Locate the cell with the specified text and output its (x, y) center coordinate. 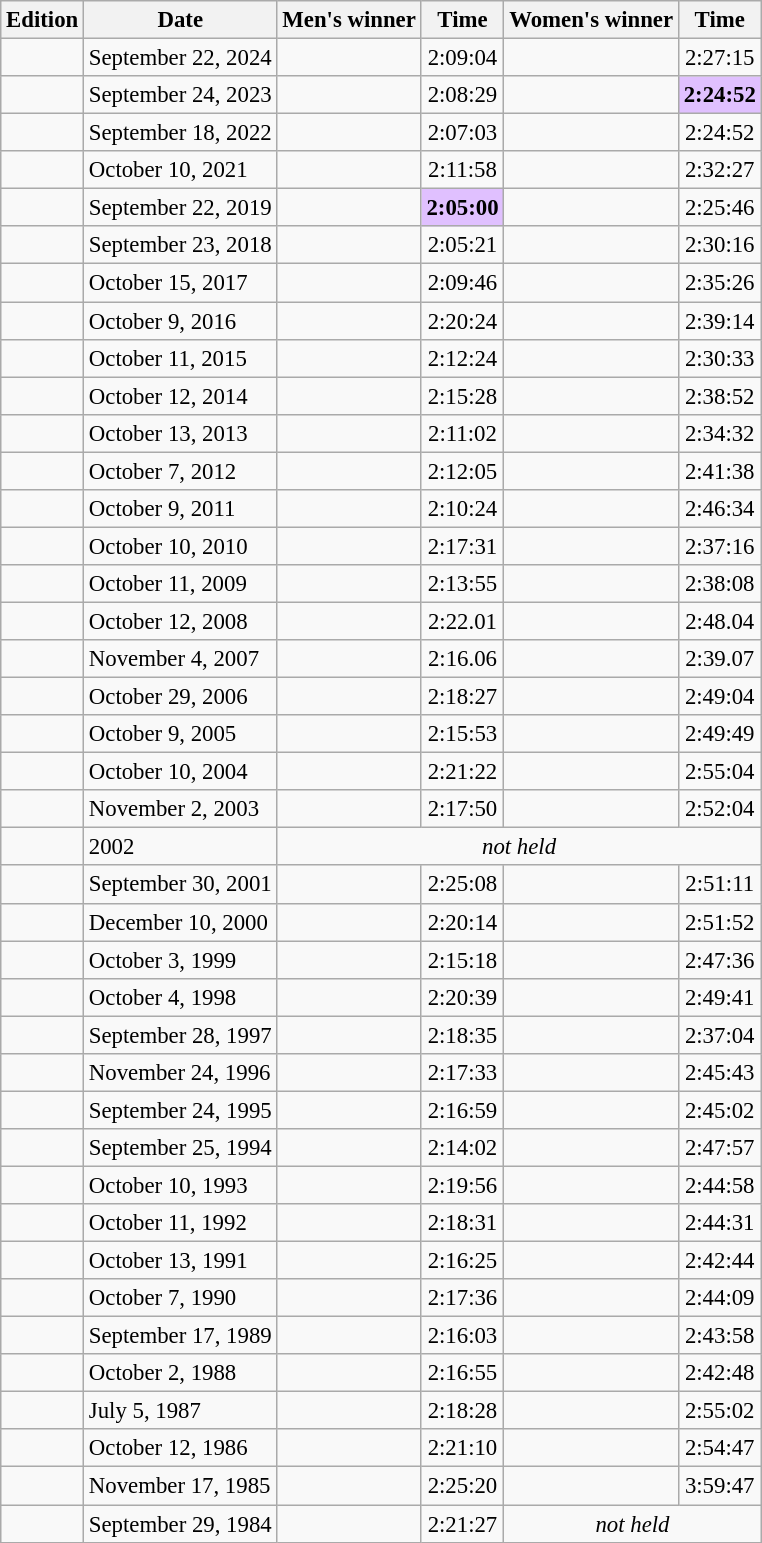
2:15:53 (462, 734)
2:44:09 (720, 1298)
2:21:22 (462, 772)
Edition (42, 20)
Date (180, 20)
October 9, 2016 (180, 321)
2:16:03 (462, 1336)
2:38:08 (720, 584)
September 25, 1994 (180, 1148)
2:18:27 (462, 697)
2:47:57 (720, 1148)
Men's winner (349, 20)
September 17, 1989 (180, 1336)
2:46:34 (720, 509)
2:51:11 (720, 885)
September 18, 2022 (180, 133)
2:55:04 (720, 772)
2:47:36 (720, 960)
2:30:33 (720, 358)
September 30, 2001 (180, 885)
October 10, 1993 (180, 1185)
2:43:58 (720, 1336)
September 24, 2023 (180, 95)
2:45:43 (720, 1073)
3:59:47 (720, 1486)
2:37:16 (720, 546)
September 29, 1984 (180, 1524)
2:05:21 (462, 245)
October 3, 1999 (180, 960)
2:21:27 (462, 1524)
2:25:46 (720, 208)
2:15:18 (462, 960)
2:38:52 (720, 396)
2:07:03 (462, 133)
October 10, 2010 (180, 546)
October 11, 2015 (180, 358)
October 11, 2009 (180, 584)
2:54:47 (720, 1449)
2:42:44 (720, 1261)
2:41:38 (720, 471)
October 4, 1998 (180, 997)
2:09:46 (462, 283)
October 12, 2014 (180, 396)
2:15:28 (462, 396)
2:51:52 (720, 922)
December 10, 2000 (180, 922)
2:20:39 (462, 997)
2:16:25 (462, 1261)
2:42:48 (720, 1373)
2:30:16 (720, 245)
2:10:24 (462, 509)
2:08:29 (462, 95)
2:18:35 (462, 1035)
2:39:14 (720, 321)
2:20:14 (462, 922)
October 10, 2021 (180, 170)
2:22.01 (462, 621)
October 2, 1988 (180, 1373)
September 24, 1995 (180, 1110)
September 22, 2019 (180, 208)
2:49:49 (720, 734)
October 7, 2012 (180, 471)
2:17:33 (462, 1073)
November 17, 1985 (180, 1486)
2:18:28 (462, 1411)
November 24, 1996 (180, 1073)
2:32:27 (720, 170)
September 23, 2018 (180, 245)
2:11:02 (462, 433)
October 10, 2004 (180, 772)
November 4, 2007 (180, 659)
November 2, 2003 (180, 809)
2:14:02 (462, 1148)
October 9, 2005 (180, 734)
2002 (180, 847)
2:19:56 (462, 1185)
2:39.07 (720, 659)
October 13, 1991 (180, 1261)
2:16:55 (462, 1373)
October 12, 1986 (180, 1449)
July 5, 1987 (180, 1411)
2:27:15 (720, 58)
2:20:24 (462, 321)
Women's winner (592, 20)
2:37:04 (720, 1035)
September 22, 2024 (180, 58)
October 15, 2017 (180, 283)
2:16.06 (462, 659)
2:49:04 (720, 697)
2:55:02 (720, 1411)
2:05:00 (462, 208)
2:25:20 (462, 1486)
October 9, 2011 (180, 509)
2:49:41 (720, 997)
October 13, 2013 (180, 433)
2:52:04 (720, 809)
2:09:04 (462, 58)
2:17:31 (462, 546)
October 29, 2006 (180, 697)
2:13:55 (462, 584)
2:11:58 (462, 170)
2:21:10 (462, 1449)
2:45:02 (720, 1110)
2:48.04 (720, 621)
2:44:31 (720, 1223)
October 12, 2008 (180, 621)
2:35:26 (720, 283)
2:34:32 (720, 433)
2:16:59 (462, 1110)
October 11, 1992 (180, 1223)
2:18:31 (462, 1223)
2:25:08 (462, 885)
2:44:58 (720, 1185)
September 28, 1997 (180, 1035)
2:17:50 (462, 809)
2:12:05 (462, 471)
October 7, 1990 (180, 1298)
2:17:36 (462, 1298)
2:12:24 (462, 358)
